Find where the given text appears and provide that cell's center as [x, y] coordinate. 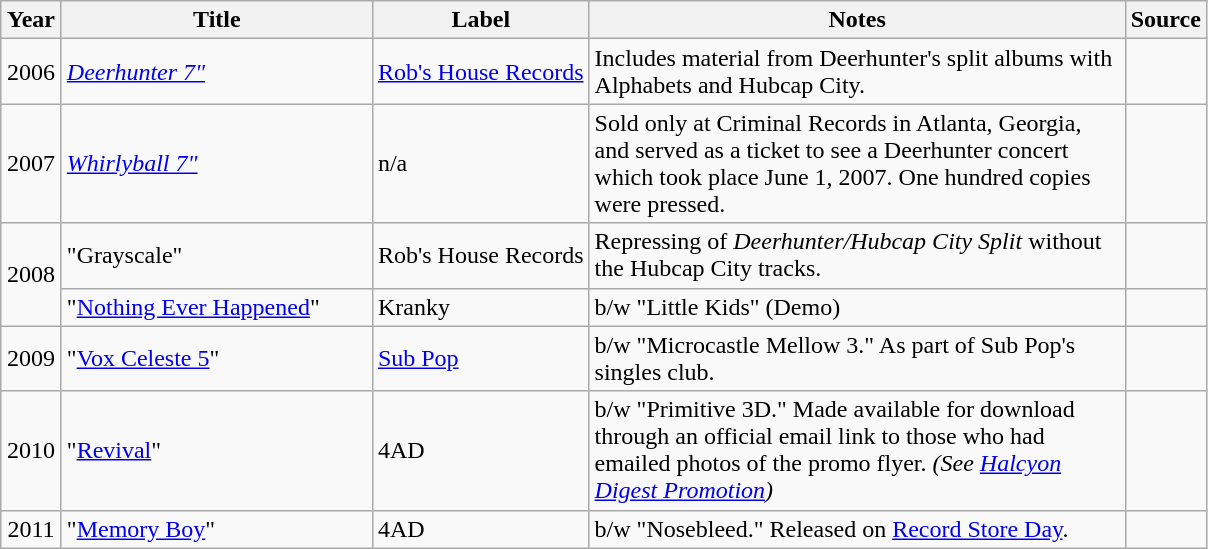
n/a [480, 164]
b/w "Microcastle Mellow 3." As part of Sub Pop's singles club. [857, 358]
Kranky [480, 307]
Includes material from Deerhunter's split albums with Alphabets and Hubcap City. [857, 72]
b/w "Little Kids" (Demo) [857, 307]
"Grayscale" [216, 256]
b/w "Nosebleed." Released on Record Store Day. [857, 529]
2007 [32, 164]
2008 [32, 274]
Repressing of Deerhunter/Hubcap City Split without the Hubcap City tracks. [857, 256]
"Nothing Ever Happened" [216, 307]
Whirlyball 7" [216, 164]
"Memory Boy" [216, 529]
2009 [32, 358]
Sub Pop [480, 358]
Year [32, 20]
Source [1166, 20]
2010 [32, 450]
Deerhunter 7" [216, 72]
Label [480, 20]
2011 [32, 529]
"Revival" [216, 450]
2006 [32, 72]
"Vox Celeste 5" [216, 358]
Title [216, 20]
Notes [857, 20]
